Capture the cell that displays the provided text and extract its (X, Y) central coordinate. 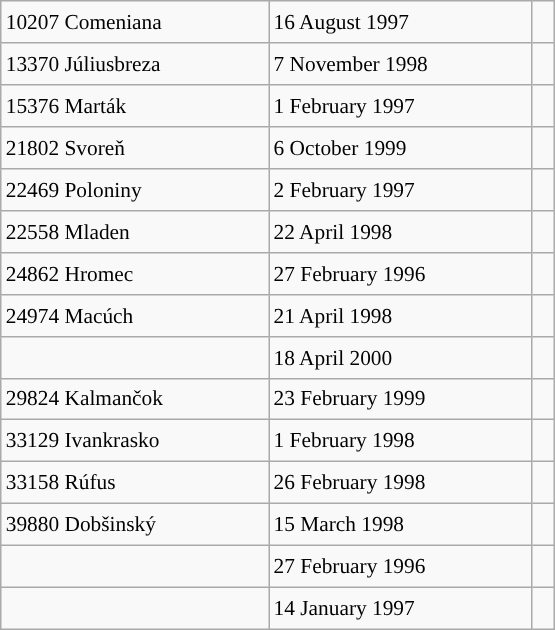
33129 Ivankrasko (135, 441)
24974 Macúch (135, 315)
2 February 1997 (400, 190)
26 February 1998 (400, 483)
1 February 1997 (400, 106)
15 March 1998 (400, 525)
21 April 1998 (400, 315)
21802 Svoreň (135, 148)
10207 Comeniana (135, 22)
7 November 1998 (400, 64)
13370 Júliusbreza (135, 64)
29824 Kalmančok (135, 399)
22 April 1998 (400, 232)
1 February 1998 (400, 441)
6 October 1999 (400, 148)
15376 Marták (135, 106)
22558 Mladen (135, 232)
22469 Poloniny (135, 190)
14 January 1997 (400, 608)
18 April 2000 (400, 357)
23 February 1999 (400, 399)
33158 Rúfus (135, 483)
16 August 1997 (400, 22)
39880 Dobšinský (135, 525)
24862 Hromec (135, 273)
